Return (X, Y) of the center of cell containing provided text 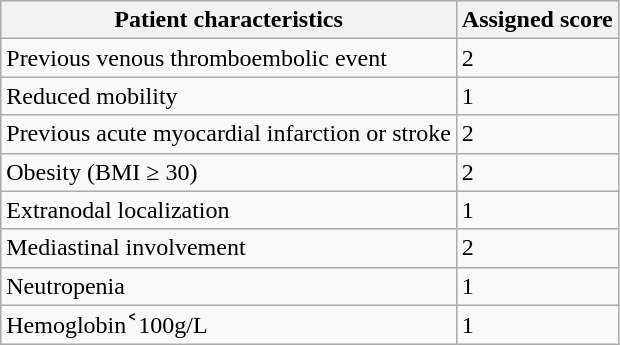
Previous acute myocardial infarction or stroke (229, 134)
Assigned score (537, 20)
Previous venous thromboembolic event (229, 58)
Patient characteristics (229, 20)
Neutropenia (229, 286)
Obesity (BMI ≥ 30) (229, 172)
Hemoglobin˂100g/L (229, 325)
Reduced mobility (229, 96)
Extranodal localization (229, 210)
Mediastinal involvement (229, 248)
